Output the (X, Y) coordinate of the center of the cell containing the given text.  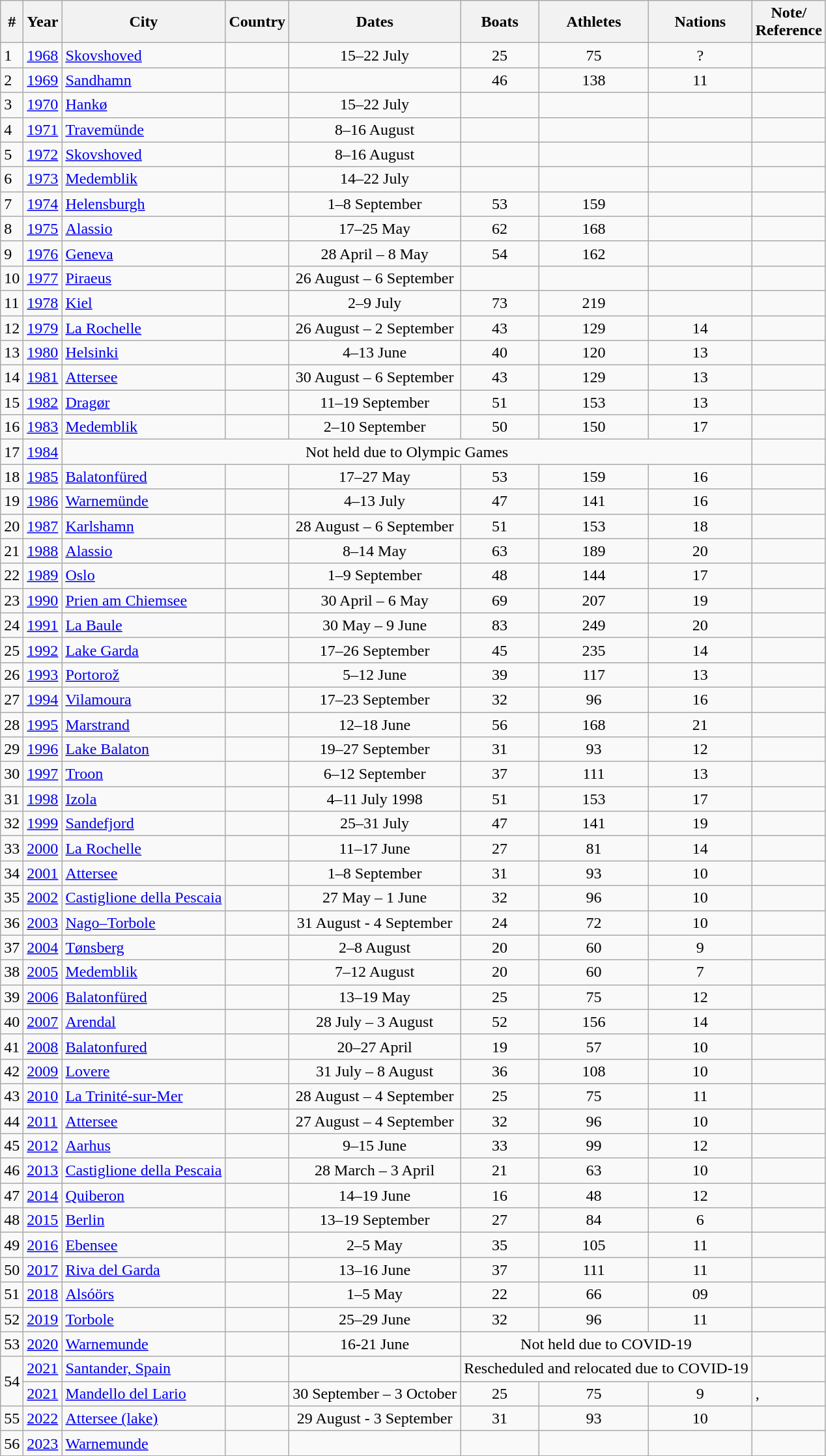
4 (12, 130)
2004 (43, 947)
1998 (43, 799)
30 August – 6 September (375, 378)
Year (43, 22)
Warnemünde (143, 501)
83 (500, 625)
1999 (43, 824)
1995 (43, 725)
Hankø (143, 105)
Vilamoura (143, 699)
Marstrand (143, 725)
73 (500, 303)
1987 (43, 526)
Prien am Chiemsee (143, 600)
Karlshamn (143, 526)
1988 (43, 551)
38 (12, 972)
Torbole (143, 1319)
09 (700, 1295)
2 (12, 80)
2014 (43, 1196)
1–9 September (375, 576)
Portorož (143, 675)
1978 (43, 303)
8–14 May (375, 551)
Mandello del Lario (143, 1393)
Lake Garda (143, 650)
6–12 September (375, 774)
55 (12, 1418)
2020 (43, 1344)
1986 (43, 501)
2019 (43, 1319)
1971 (43, 130)
144 (594, 576)
2008 (43, 1046)
1973 (43, 179)
29 August - 3 September (375, 1418)
2012 (43, 1146)
1–5 May (375, 1295)
1993 (43, 675)
17–27 May (375, 477)
Nago–Torbole (143, 923)
Country (257, 22)
2000 (43, 848)
2001 (43, 873)
72 (594, 923)
Izola (143, 799)
Dates (375, 22)
7–12 August (375, 972)
27 August – 4 September (375, 1121)
17–23 September (375, 699)
1982 (43, 402)
1979 (43, 328)
Piraeus (143, 278)
1974 (43, 204)
4–13 June (375, 353)
29 (12, 749)
31 August - 4 September (375, 923)
31 July – 8 August (375, 1071)
Dragør (143, 402)
4–13 July (375, 501)
2009 (43, 1071)
2006 (43, 997)
23 (12, 600)
Alsóörs (143, 1295)
, (788, 1393)
26 August – 2 September (375, 328)
99 (594, 1146)
11–19 September (375, 402)
1977 (43, 278)
20–27 April (375, 1046)
Berlin (143, 1220)
17–26 September (375, 650)
1990 (43, 600)
Sandefjord (143, 824)
Rescheduled and relocated due to COVID-19 (606, 1369)
25–29 June (375, 1319)
Ebensee (143, 1245)
30 (12, 774)
1968 (43, 55)
2018 (43, 1295)
28 August – 4 September (375, 1096)
Oslo (143, 576)
1984 (43, 452)
1989 (43, 576)
1997 (43, 774)
Aarhus (143, 1146)
30 April – 6 May (375, 600)
34 (12, 873)
Not held due to COVID-19 (606, 1344)
41 (12, 1046)
2023 (43, 1443)
2–10 September (375, 427)
1985 (43, 477)
2011 (43, 1121)
81 (594, 848)
Quiberon (143, 1196)
12–18 June (375, 725)
9–15 June (375, 1146)
1994 (43, 699)
Travemünde (143, 130)
2010 (43, 1096)
Sandhamn (143, 80)
? (700, 55)
Troon (143, 774)
1970 (43, 105)
Balatonfured (143, 1046)
1976 (43, 253)
Arendal (143, 1022)
5–12 June (375, 675)
108 (594, 1071)
5 (12, 154)
1991 (43, 625)
44 (12, 1121)
2013 (43, 1171)
69 (500, 600)
Santander, Spain (143, 1369)
Lake Balaton (143, 749)
42 (12, 1071)
City (143, 22)
Nations (700, 22)
13–16 June (375, 1270)
249 (594, 625)
84 (594, 1220)
28 (12, 725)
1975 (43, 229)
8 (12, 229)
1 (12, 55)
13–19 May (375, 997)
219 (594, 303)
117 (594, 675)
207 (594, 600)
1992 (43, 650)
Not held due to Olympic Games (406, 452)
27 May – 1 June (375, 898)
Helsinki (143, 353)
49 (12, 1245)
16-21 June (375, 1344)
156 (594, 1022)
1980 (43, 353)
2016 (43, 1245)
28 March – 3 April (375, 1171)
120 (594, 353)
150 (594, 427)
Boats (500, 22)
14–22 July (375, 179)
2–8 August (375, 947)
13–19 September (375, 1220)
Helensburgh (143, 204)
30 May – 9 June (375, 625)
# (12, 22)
Attersee (lake) (143, 1418)
28 April – 8 May (375, 253)
26 August – 6 September (375, 278)
2–9 July (375, 303)
2002 (43, 898)
1972 (43, 154)
Geneva (143, 253)
Tønsberg (143, 947)
138 (594, 80)
2007 (43, 1022)
162 (594, 253)
Riva del Garda (143, 1270)
14–19 June (375, 1196)
Note/Reference (788, 22)
235 (594, 650)
57 (594, 1046)
105 (594, 1245)
2–5 May (375, 1245)
2015 (43, 1220)
Lovere (143, 1071)
2022 (43, 1418)
1969 (43, 80)
La Baule (143, 625)
11–17 June (375, 848)
2003 (43, 923)
1981 (43, 378)
3 (12, 105)
2017 (43, 1270)
30 September – 3 October (375, 1393)
17–25 May (375, 229)
25–31 July (375, 824)
1996 (43, 749)
189 (594, 551)
La Trinité-sur-Mer (143, 1096)
4–11 July 1998 (375, 799)
Athletes (594, 22)
15 (12, 402)
62 (500, 229)
28 August – 6 September (375, 526)
28 July – 3 August (375, 1022)
1983 (43, 427)
Kiel (143, 303)
2005 (43, 972)
19–27 September (375, 749)
66 (594, 1295)
26 (12, 675)
